Scan for the cell matching the given text and deliver its [X, Y] coordinate at center. 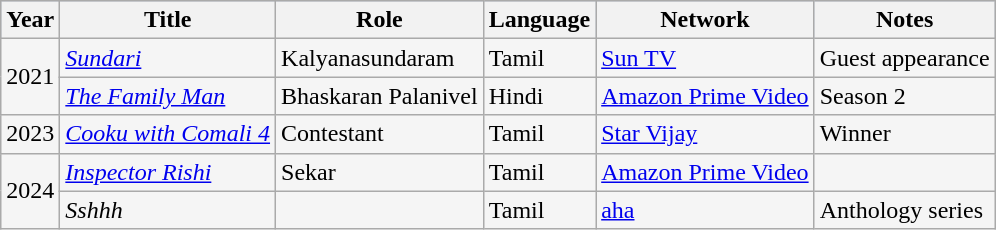
Cooku with Comali 4 [168, 134]
Notes [904, 20]
Bhaskaran Palanivel [380, 96]
2021 [30, 77]
Title [168, 20]
The Family Man [168, 96]
Role [380, 20]
Winner [904, 134]
Contestant [380, 134]
Language [539, 20]
Star Vijay [705, 134]
Year [30, 20]
Sundari [168, 58]
Sekar [380, 172]
Network [705, 20]
Sshhh [168, 210]
Hindi [539, 96]
2023 [30, 134]
2024 [30, 191]
Season 2 [904, 96]
Guest appearance [904, 58]
Inspector Rishi [168, 172]
Kalyanasundaram [380, 58]
aha [705, 210]
Anthology series [904, 210]
Sun TV [705, 58]
